Capture the cell that displays the provided text and extract its (x, y) central coordinate. 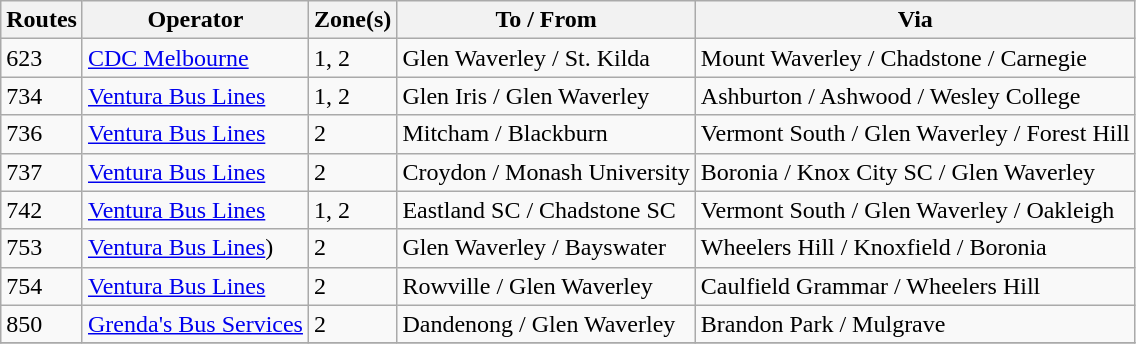
Mount Waverley / Chadstone / Carnegie (915, 58)
734 (42, 96)
Glen Iris / Glen Waverley (546, 96)
Wheelers Hill / Knoxfield / Boronia (915, 248)
Ventura Bus Lines) (195, 248)
Glen Waverley / Bayswater (546, 248)
754 (42, 286)
Grenda's Bus Services (195, 324)
Eastland SC / Chadstone SC (546, 210)
CDC Melbourne (195, 58)
753 (42, 248)
Boronia / Knox City SC / Glen Waverley (915, 172)
Zone(s) (352, 20)
Ashburton / Ashwood / Wesley College (915, 96)
737 (42, 172)
Dandenong / Glen Waverley (546, 324)
Routes (42, 20)
Croydon / Monash University (546, 172)
Glen Waverley / St. Kilda (546, 58)
Vermont South / Glen Waverley / Forest Hill (915, 134)
Operator (195, 20)
Vermont South / Glen Waverley / Oakleigh (915, 210)
Via (915, 20)
736 (42, 134)
Brandon Park / Mulgrave (915, 324)
623 (42, 58)
850 (42, 324)
Caulfield Grammar / Wheelers Hill (915, 286)
To / From (546, 20)
Rowville / Glen Waverley (546, 286)
Mitcham / Blackburn (546, 134)
742 (42, 210)
